For the text-containing cell, return its midpoint in [x, y] coordinate format. 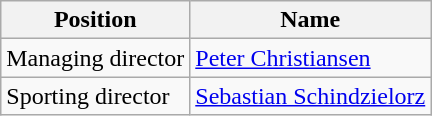
Sporting director [96, 96]
Name [310, 20]
Sebastian Schindzielorz [310, 96]
Managing director [96, 58]
Position [96, 20]
Peter Christiansen [310, 58]
